Search for the cell housing the specified text and yield its (X, Y) center coordinate. 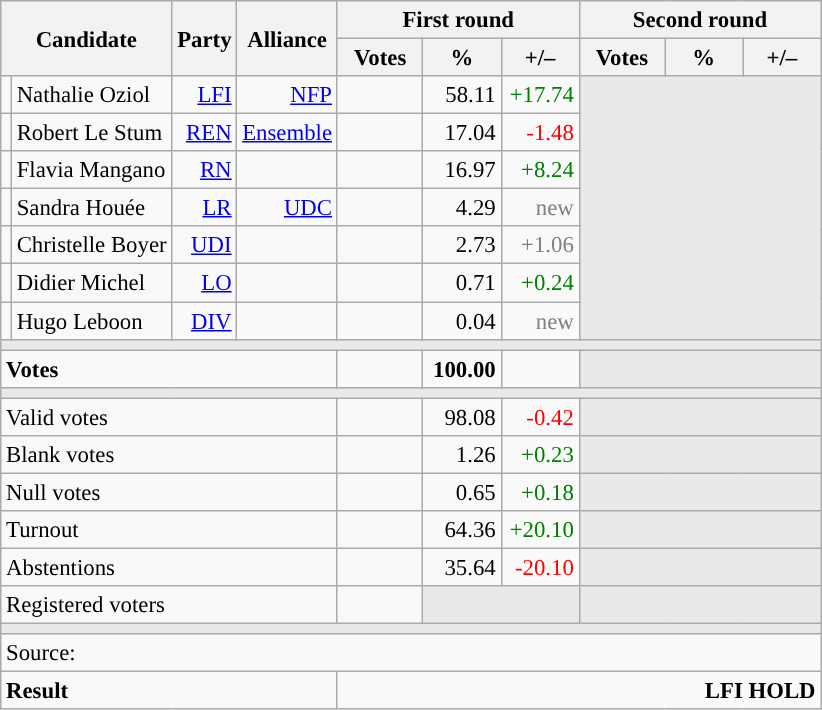
2.73 (462, 245)
4.29 (462, 208)
64.36 (462, 530)
LFI HOLD (579, 691)
+0.23 (540, 455)
Ensemble (287, 133)
Party (204, 38)
+8.24 (540, 170)
DIV (204, 321)
+0.18 (540, 492)
-1.48 (540, 133)
+0.24 (540, 283)
Candidate (86, 38)
Source: (411, 653)
RN (204, 170)
Abstentions (170, 567)
LR (204, 208)
Nathalie Oziol (92, 95)
17.04 (462, 133)
+1.06 (540, 245)
Didier Michel (92, 283)
LFI (204, 95)
Christelle Boyer (92, 245)
100.00 (462, 369)
0.65 (462, 492)
Alliance (287, 38)
Sandra Houée (92, 208)
First round (458, 20)
Valid votes (170, 417)
NFP (287, 95)
UDI (204, 245)
REN (204, 133)
Result (170, 691)
UDC (287, 208)
58.11 (462, 95)
16.97 (462, 170)
-0.42 (540, 417)
+20.10 (540, 530)
Second round (700, 20)
1.26 (462, 455)
Turnout (170, 530)
98.08 (462, 417)
-20.10 (540, 567)
0.04 (462, 321)
Null votes (170, 492)
0.71 (462, 283)
+17.74 (540, 95)
Hugo Leboon (92, 321)
Robert Le Stum (92, 133)
LO (204, 283)
Blank votes (170, 455)
Flavia Mangano (92, 170)
35.64 (462, 567)
Registered voters (170, 605)
